Capture the cell that displays the provided text and extract its [x, y] central coordinate. 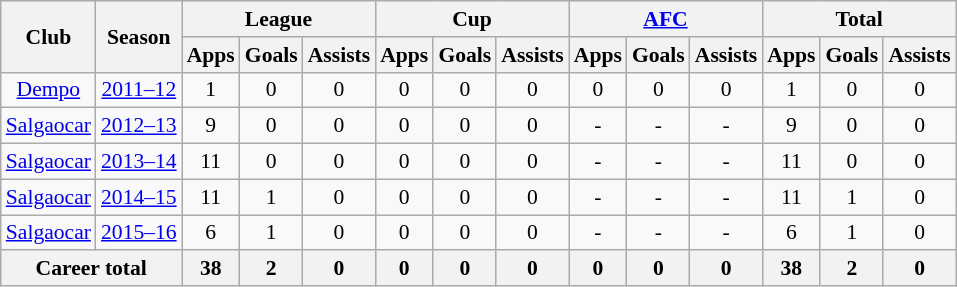
2014–15 [139, 197]
Cup [472, 19]
AFC [666, 19]
2012–13 [139, 126]
Dempo [48, 90]
League [279, 19]
2015–16 [139, 233]
Club [48, 36]
2011–12 [139, 90]
Season [139, 36]
2013–14 [139, 162]
Career total [92, 269]
Total [859, 19]
